Pinpoint the cell where the given text exists, returning its (x, y) midpoint coordinate. 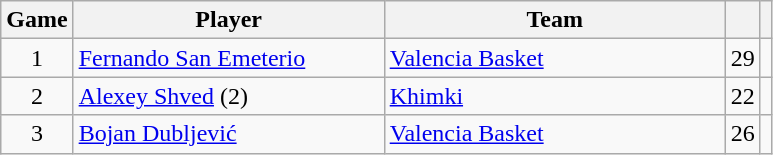
Khimki (554, 96)
26 (742, 134)
Player (228, 20)
29 (742, 58)
Team (554, 20)
Game (37, 20)
Alexey Shved (2) (228, 96)
3 (37, 134)
2 (37, 96)
22 (742, 96)
1 (37, 58)
Fernando San Emeterio (228, 58)
Bojan Dubljević (228, 134)
